Provide the [x, y] coordinate of the cell's center where the given text is located.  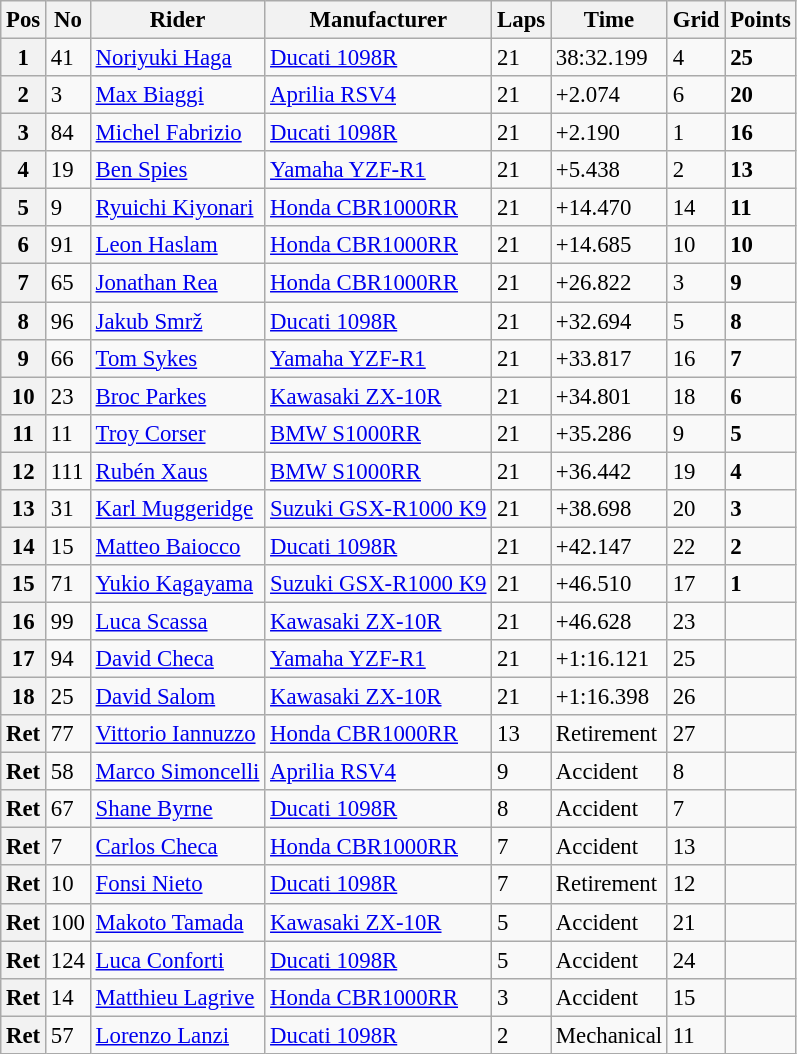
Time [610, 20]
+2.074 [610, 95]
Yukio Kagayama [177, 584]
+1:16.121 [610, 659]
26 [696, 697]
Luca Conforti [177, 960]
Lorenzo Lanzi [177, 1035]
+46.628 [610, 621]
Matteo Baiocco [177, 546]
Luca Scassa [177, 621]
Shane Byrne [177, 809]
77 [68, 734]
+2.190 [610, 133]
67 [68, 809]
+38.698 [610, 509]
57 [68, 1035]
65 [68, 283]
David Salom [177, 697]
Michel Fabrizio [177, 133]
Max Biaggi [177, 95]
No [68, 20]
Jonathan Rea [177, 283]
58 [68, 772]
+5.438 [610, 170]
41 [68, 58]
38:32.199 [610, 58]
+36.442 [610, 471]
22 [696, 546]
96 [68, 321]
Manufacturer [378, 20]
+46.510 [610, 584]
Leon Haslam [177, 245]
+42.147 [610, 546]
71 [68, 584]
Points [760, 20]
Noriyuki Haga [177, 58]
Matthieu Lagrive [177, 997]
Rider [177, 20]
84 [68, 133]
99 [68, 621]
Laps [522, 20]
Ben Spies [177, 170]
66 [68, 358]
+14.470 [610, 208]
Marco Simoncelli [177, 772]
Tom Sykes [177, 358]
+32.694 [610, 321]
Broc Parkes [177, 396]
Jakub Smrž [177, 321]
+33.817 [610, 358]
31 [68, 509]
94 [68, 659]
Troy Corser [177, 433]
+34.801 [610, 396]
Grid [696, 20]
+14.685 [610, 245]
Pos [24, 20]
David Checa [177, 659]
Rubén Xaus [177, 471]
Makoto Tamada [177, 922]
Fonsi Nieto [177, 885]
100 [68, 922]
91 [68, 245]
111 [68, 471]
+35.286 [610, 433]
Carlos Checa [177, 847]
Ryuichi Kiyonari [177, 208]
Vittorio Iannuzzo [177, 734]
124 [68, 960]
+26.822 [610, 283]
27 [696, 734]
Mechanical [610, 1035]
Karl Muggeridge [177, 509]
24 [696, 960]
+1:16.398 [610, 697]
